Detect which cell encompasses the target text, then output its (X, Y) center coordinate. 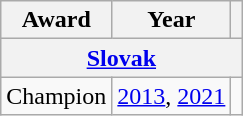
Champion (56, 96)
Award (56, 20)
2013, 2021 (172, 96)
Slovak (122, 58)
Year (172, 20)
